Identify which cell holds the provided text, then report its [X, Y] central coordinate. 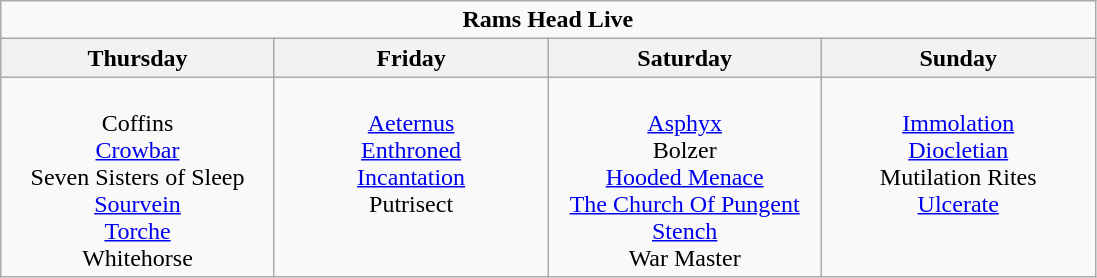
Aeternus Enthroned Incantation Putrisect [411, 177]
Coffins Crowbar Seven Sisters of Sleep Sourvein Torche Whitehorse [138, 177]
Thursday [138, 58]
Immolation Diocletian Mutilation Rites Ulcerate [958, 177]
Rams Head Live [548, 20]
Saturday [685, 58]
Asphyx BolzerHooded Menace The Church Of Pungent Stench War Master [685, 177]
Sunday [958, 58]
Friday [411, 58]
